Scan for the cell matching the given text and deliver its [x, y] coordinate at center. 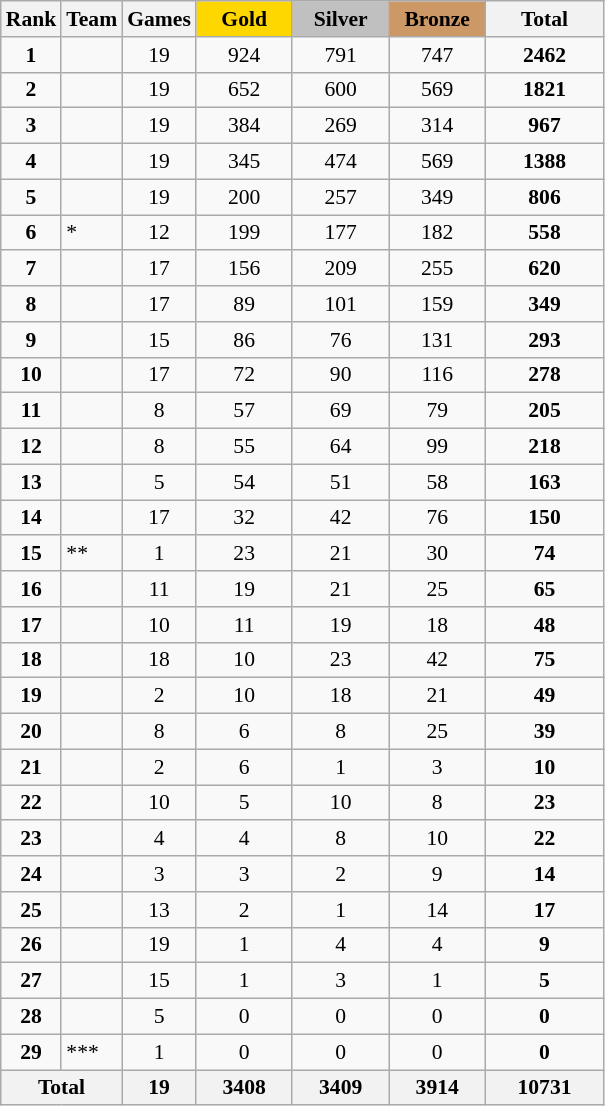
90 [340, 375]
156 [244, 268]
28 [32, 1016]
600 [340, 90]
150 [544, 518]
20 [32, 731]
293 [544, 339]
10731 [544, 1088]
Games [159, 19]
64 [340, 446]
26 [32, 945]
747 [438, 54]
69 [340, 411]
57 [244, 411]
*** [92, 1052]
182 [438, 232]
384 [244, 126]
3914 [438, 1088]
51 [340, 482]
1388 [544, 161]
58 [438, 482]
49 [544, 696]
Silver [340, 19]
278 [544, 375]
314 [438, 126]
967 [544, 126]
65 [544, 589]
131 [438, 339]
75 [544, 660]
218 [544, 446]
474 [340, 161]
55 [244, 446]
24 [32, 874]
29 [32, 1052]
1821 [544, 90]
* [92, 232]
54 [244, 482]
558 [544, 232]
652 [244, 90]
Gold [244, 19]
924 [244, 54]
86 [244, 339]
Bronze [438, 19]
205 [544, 411]
3409 [340, 1088]
101 [340, 304]
345 [244, 161]
116 [438, 375]
806 [544, 197]
163 [544, 482]
3408 [244, 1088]
39 [544, 731]
** [92, 553]
72 [244, 375]
199 [244, 232]
74 [544, 553]
79 [438, 411]
269 [340, 126]
16 [32, 589]
257 [340, 197]
2462 [544, 54]
620 [544, 268]
159 [438, 304]
32 [244, 518]
Team [92, 19]
99 [438, 446]
30 [438, 553]
177 [340, 232]
89 [244, 304]
209 [340, 268]
7 [32, 268]
200 [244, 197]
Rank [32, 19]
791 [340, 54]
27 [32, 981]
255 [438, 268]
48 [544, 624]
